Extract the [x, y] coordinate from the center of the cell holding the provided text.  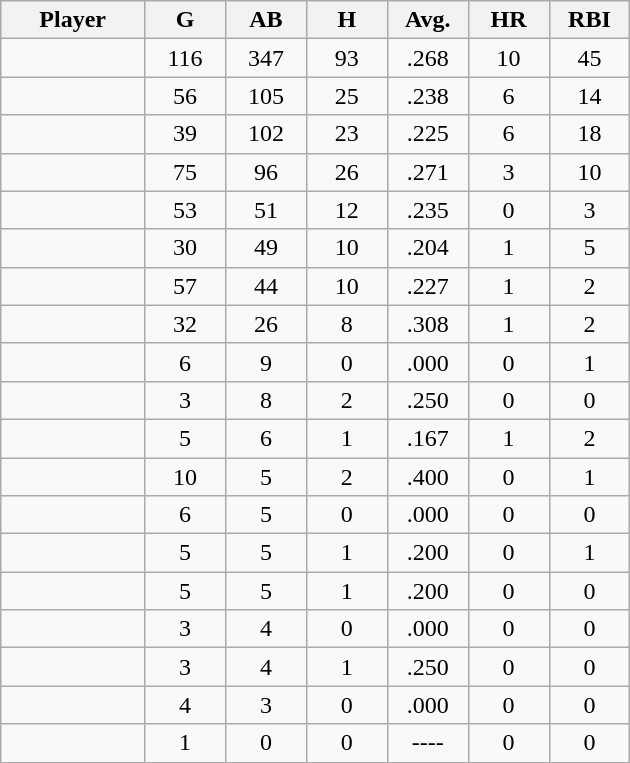
56 [186, 96]
32 [186, 324]
49 [266, 248]
Avg. [428, 20]
105 [266, 96]
.268 [428, 58]
12 [346, 210]
RBI [590, 20]
AB [266, 20]
116 [186, 58]
25 [346, 96]
75 [186, 172]
96 [266, 172]
.400 [428, 477]
18 [590, 134]
45 [590, 58]
93 [346, 58]
347 [266, 58]
.204 [428, 248]
---- [428, 743]
102 [266, 134]
53 [186, 210]
.235 [428, 210]
39 [186, 134]
.238 [428, 96]
14 [590, 96]
44 [266, 286]
9 [266, 362]
Player [73, 20]
23 [346, 134]
.308 [428, 324]
30 [186, 248]
G [186, 20]
.167 [428, 438]
51 [266, 210]
.271 [428, 172]
57 [186, 286]
.227 [428, 286]
HR [508, 20]
H [346, 20]
.225 [428, 134]
